For the text-containing cell, return its midpoint in [X, Y] coordinate format. 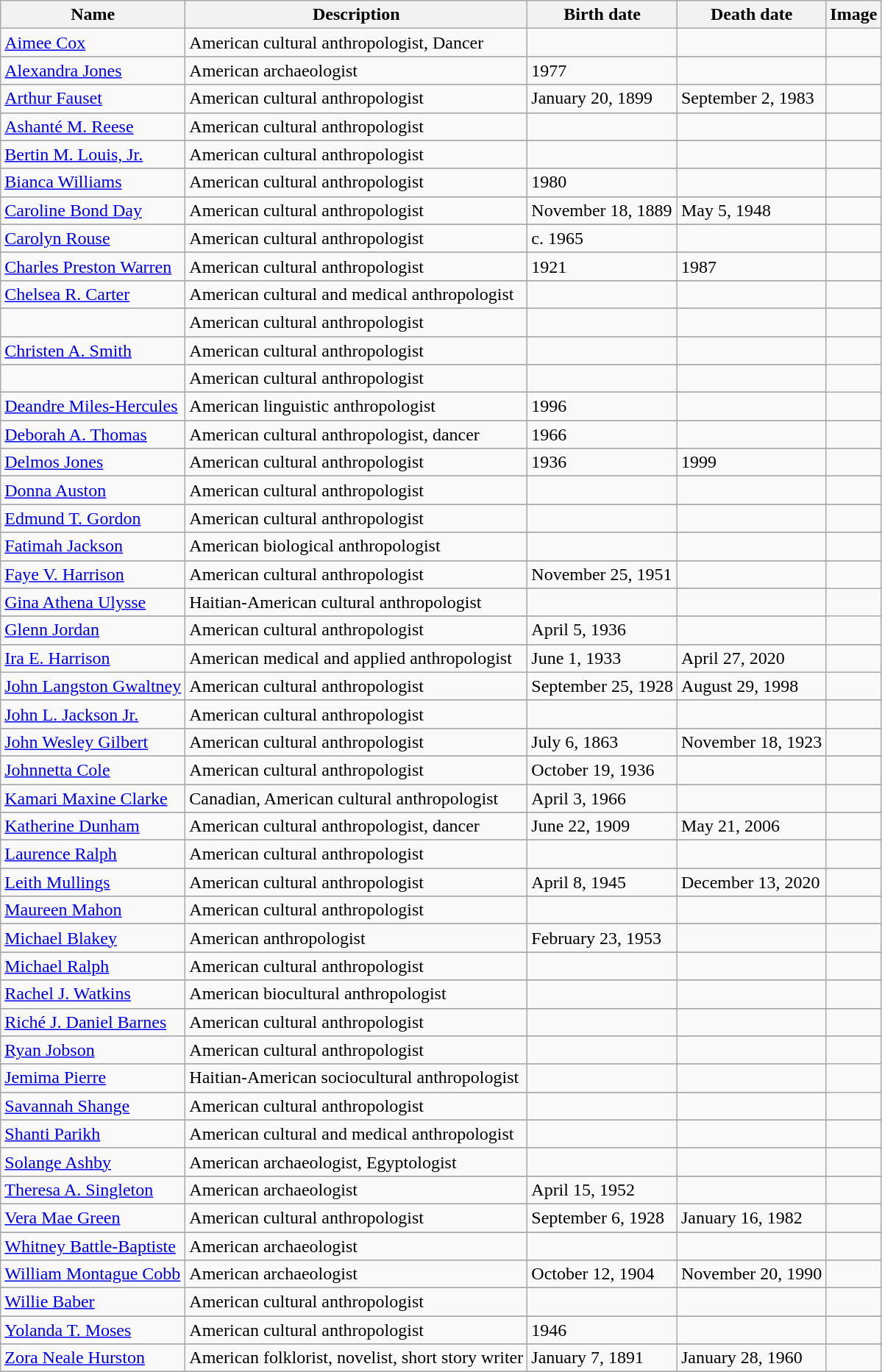
Zora Neale Hurston [93, 1358]
January 28, 1960 [751, 1358]
Willie Baber [93, 1302]
October 12, 1904 [602, 1274]
Image [853, 15]
Leith Mullings [93, 882]
January 20, 1899 [602, 99]
Arthur Fauset [93, 99]
Rachel J. Watkins [93, 994]
Ira E. Harrison [93, 658]
June 22, 1909 [602, 826]
1966 [602, 435]
American archaeologist, Egyptologist [356, 1162]
Death date [751, 15]
Fatimah Jackson [93, 546]
July 6, 1863 [602, 742]
Solange Ashby [93, 1162]
Edmund T. Gordon [93, 518]
Chelsea R. Carter [93, 294]
Name [93, 15]
Laurence Ralph [93, 854]
c. 1965 [602, 238]
Delmos Jones [93, 462]
Donna Auston [93, 490]
1999 [751, 462]
1987 [751, 266]
Savannah Shange [93, 1106]
American biocultural anthropologist [356, 994]
May 5, 1948 [751, 210]
Alexandra Jones [93, 71]
November 25, 1951 [602, 574]
April 3, 1966 [602, 798]
September 6, 1928 [602, 1218]
Johnnetta Cole [93, 770]
Description [356, 15]
Katherine Dunham [93, 826]
Jemima Pierre [93, 1078]
American cultural anthropologist, Dancer [356, 43]
Ryan Jobson [93, 1050]
1977 [602, 71]
John L. Jackson Jr. [93, 714]
December 13, 2020 [751, 882]
November 18, 1923 [751, 742]
Charles Preston Warren [93, 266]
Caroline Bond Day [93, 210]
September 2, 1983 [751, 99]
Riché J. Daniel Barnes [93, 1022]
American medical and applied anthropologist [356, 658]
Yolanda T. Moses [93, 1330]
September 25, 1928 [602, 686]
February 23, 1953 [602, 938]
1921 [602, 266]
Theresa A. Singleton [93, 1190]
January 16, 1982 [751, 1218]
Shanti Parikh [93, 1134]
Carolyn Rouse [93, 238]
Vera Mae Green [93, 1218]
1936 [602, 462]
1946 [602, 1330]
Faye V. Harrison [93, 574]
Birth date [602, 15]
Aimee Cox [93, 43]
April 15, 1952 [602, 1190]
American folklorist, novelist, short story writer [356, 1358]
Maureen Mahon [93, 910]
June 1, 1933 [602, 658]
Haitian-American cultural anthropologist [356, 602]
Bertin M. Louis, Jr. [93, 154]
1980 [602, 182]
American linguistic anthropologist [356, 407]
Whitney Battle-Baptiste [93, 1246]
October 19, 1936 [602, 770]
Christen A. Smith [93, 351]
Deandre Miles-Hercules [93, 407]
1996 [602, 407]
John Wesley Gilbert [93, 742]
Michael Blakey [93, 938]
November 18, 1889 [602, 210]
Kamari Maxine Clarke [93, 798]
May 21, 2006 [751, 826]
August 29, 1998 [751, 686]
American biological anthropologist [356, 546]
John Langston Gwaltney [93, 686]
Haitian-American sociocultural anthropologist [356, 1078]
Bianca Williams [93, 182]
American anthropologist [356, 938]
Deborah A. Thomas [93, 435]
Glenn Jordan [93, 630]
April 8, 1945 [602, 882]
Gina Athena Ulysse [93, 602]
November 20, 1990 [751, 1274]
William Montague Cobb [93, 1274]
Michael Ralph [93, 966]
Canadian, American cultural anthropologist [356, 798]
April 27, 2020 [751, 658]
April 5, 1936 [602, 630]
January 7, 1891 [602, 1358]
Ashanté M. Reese [93, 126]
